Capture the cell that displays the provided text and extract its (x, y) central coordinate. 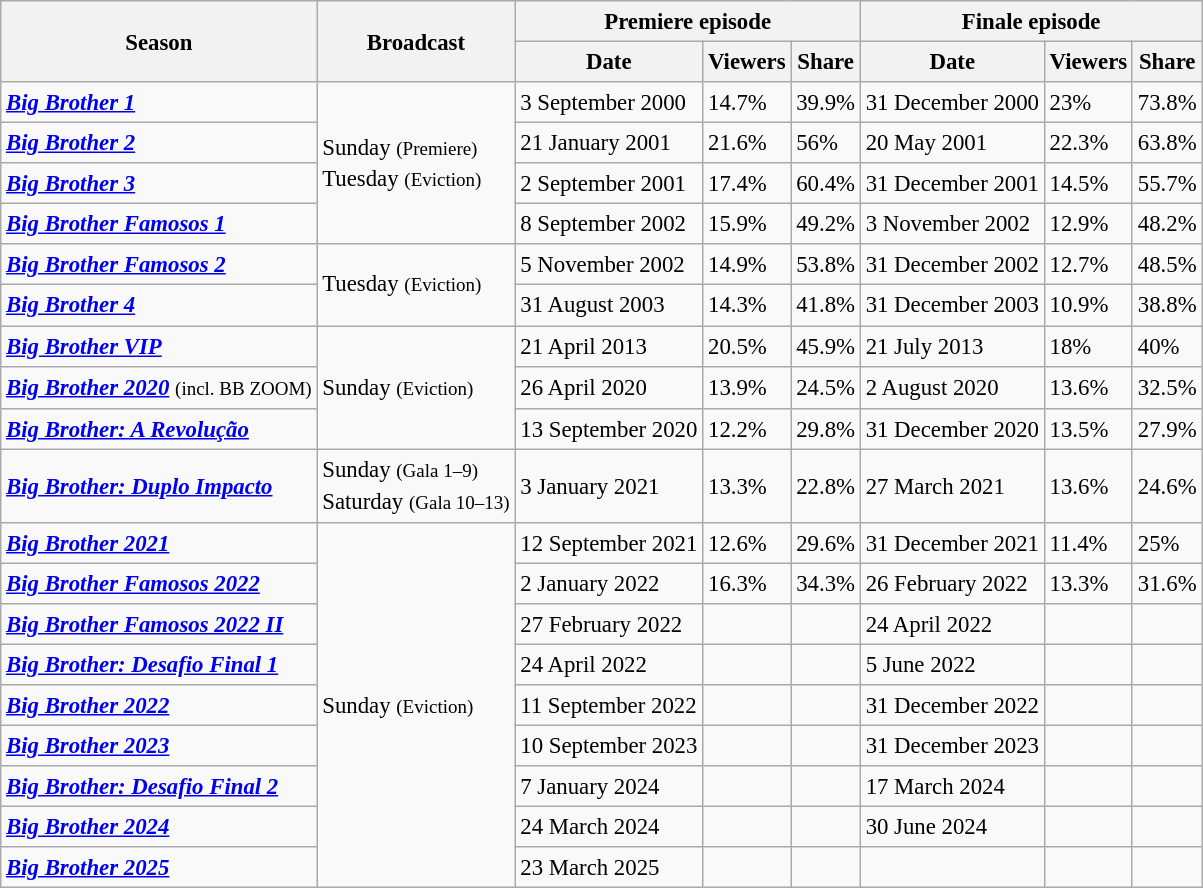
Big Brother: Duplo Impacto (159, 486)
39.9% (826, 102)
21 January 2001 (609, 144)
Big Brother 2020 (incl. BB ZOOM) (159, 387)
Broadcast (416, 42)
Sunday (Gala 1–9)Saturday (Gala 10–13) (416, 486)
24.5% (826, 387)
Big Brother Famosos 2 (159, 264)
73.8% (1166, 102)
23% (1088, 102)
3 November 2002 (952, 224)
32.5% (1166, 387)
22.8% (826, 486)
20.5% (747, 346)
31.6% (1166, 584)
40% (1166, 346)
15.9% (747, 224)
13.5% (1088, 428)
Finale episode (1031, 22)
31 December 2021 (952, 544)
10 September 2023 (609, 746)
22.3% (1088, 144)
10.9% (1088, 306)
41.8% (826, 306)
Big Brother Famosos 2022 (159, 584)
21 April 2013 (609, 346)
Big Brother 2021 (159, 544)
20 May 2001 (952, 144)
13 September 2020 (609, 428)
5 June 2022 (952, 664)
26 April 2020 (609, 387)
56% (826, 144)
Big Brother 3 (159, 184)
48.2% (1166, 224)
Big Brother Famosos 2022 II (159, 624)
17.4% (747, 184)
49.2% (826, 224)
25% (1166, 544)
60.4% (826, 184)
Tuesday (Eviction) (416, 284)
13.9% (747, 387)
53.8% (826, 264)
Big Brother: Desafio Final 2 (159, 786)
12.6% (747, 544)
17 March 2024 (952, 786)
2 September 2001 (609, 184)
45.9% (826, 346)
Big Brother 2023 (159, 746)
16.3% (747, 584)
2 August 2020 (952, 387)
14.3% (747, 306)
29.6% (826, 544)
12 September 2021 (609, 544)
14.7% (747, 102)
11.4% (1088, 544)
5 November 2002 (609, 264)
Sunday (Premiere)Tuesday (Eviction) (416, 163)
31 December 2003 (952, 306)
55.7% (1166, 184)
26 February 2022 (952, 584)
63.8% (1166, 144)
14.5% (1088, 184)
14.9% (747, 264)
24 March 2024 (609, 828)
29.8% (826, 428)
21.6% (747, 144)
31 December 2001 (952, 184)
Big Brother 2025 (159, 868)
8 September 2002 (609, 224)
3 January 2021 (609, 486)
31 December 2022 (952, 706)
Big Brother 2 (159, 144)
Premiere episode (688, 22)
Season (159, 42)
31 December 2000 (952, 102)
21 July 2013 (952, 346)
Big Brother: A Revolução (159, 428)
30 June 2024 (952, 828)
34.3% (826, 584)
Big Brother Famosos 1 (159, 224)
Big Brother 2022 (159, 706)
12.9% (1088, 224)
3 September 2000 (609, 102)
12.2% (747, 428)
Big Brother: Desafio Final 1 (159, 664)
38.8% (1166, 306)
31 December 2002 (952, 264)
24.6% (1166, 486)
18% (1088, 346)
31 August 2003 (609, 306)
12.7% (1088, 264)
7 January 2024 (609, 786)
2 January 2022 (609, 584)
31 December 2023 (952, 746)
Big Brother 4 (159, 306)
Big Brother 1 (159, 102)
Big Brother 2024 (159, 828)
31 December 2020 (952, 428)
23 March 2025 (609, 868)
11 September 2022 (609, 706)
27.9% (1166, 428)
27 March 2021 (952, 486)
Big Brother VIP (159, 346)
27 February 2022 (609, 624)
48.5% (1166, 264)
